Detect which cell encompasses the target text, then output its [x, y] center coordinate. 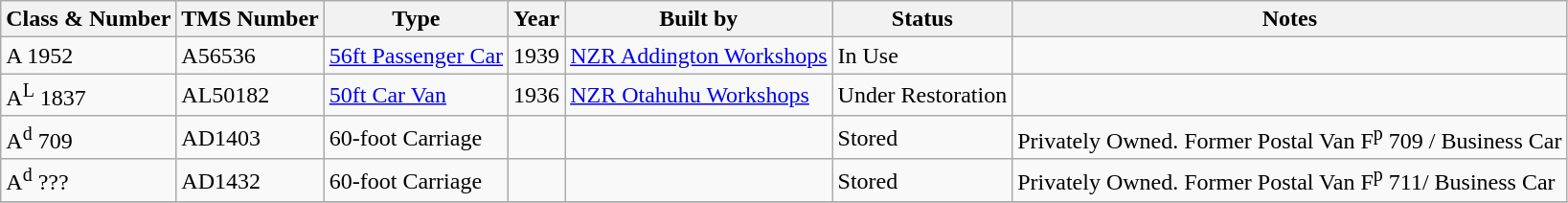
Ad 709 [88, 138]
NZR Addington Workshops [699, 56]
Ad ??? [88, 180]
Privately Owned. Former Postal Van Fp 711/ Business Car [1289, 180]
Notes [1289, 19]
Under Restoration [922, 96]
AD1403 [250, 138]
Class & Number [88, 19]
In Use [922, 56]
AD1432 [250, 180]
1939 [536, 56]
AL 1837 [88, 96]
A 1952 [88, 56]
56ft Passenger Car [416, 56]
AL50182 [250, 96]
Status [922, 19]
Built by [699, 19]
TMS Number [250, 19]
1936 [536, 96]
NZR Otahuhu Workshops [699, 96]
Type [416, 19]
Privately Owned. Former Postal Van Fp 709 / Business Car [1289, 138]
50ft Car Van [416, 96]
A56536 [250, 56]
Year [536, 19]
